Provide the (X, Y) coordinate of the cell's center where the given text is located.  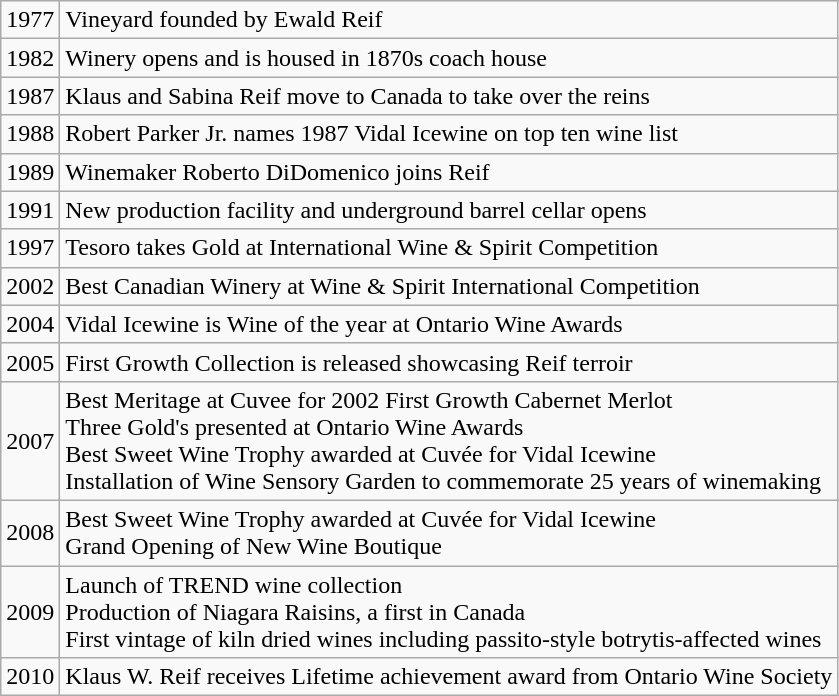
1982 (30, 58)
Klaus and Sabina Reif move to Canada to take over the reins (449, 96)
Best Sweet Wine Trophy awarded at Cuvée for Vidal IcewineGrand Opening of New Wine Boutique (449, 532)
Robert Parker Jr. names 1987 Vidal Icewine on top ten wine list (449, 134)
1989 (30, 172)
2008 (30, 532)
1988 (30, 134)
New production facility and underground barrel cellar opens (449, 210)
1997 (30, 248)
2005 (30, 362)
2002 (30, 286)
Klaus W. Reif receives Lifetime achievement award from Ontario Wine Society (449, 677)
Tesoro takes Gold at International Wine & Spirit Competition (449, 248)
First Growth Collection is released showcasing Reif terroir (449, 362)
2007 (30, 440)
1977 (30, 20)
Winemaker Roberto DiDomenico joins Reif (449, 172)
Vineyard founded by Ewald Reif (449, 20)
Winery opens and is housed in 1870s coach house (449, 58)
Vidal Icewine is Wine of the year at Ontario Wine Awards (449, 324)
1987 (30, 96)
1991 (30, 210)
2009 (30, 612)
2010 (30, 677)
2004 (30, 324)
Best Canadian Winery at Wine & Spirit International Competition (449, 286)
